Output the [X, Y] coordinate of the center of the cell containing the given text.  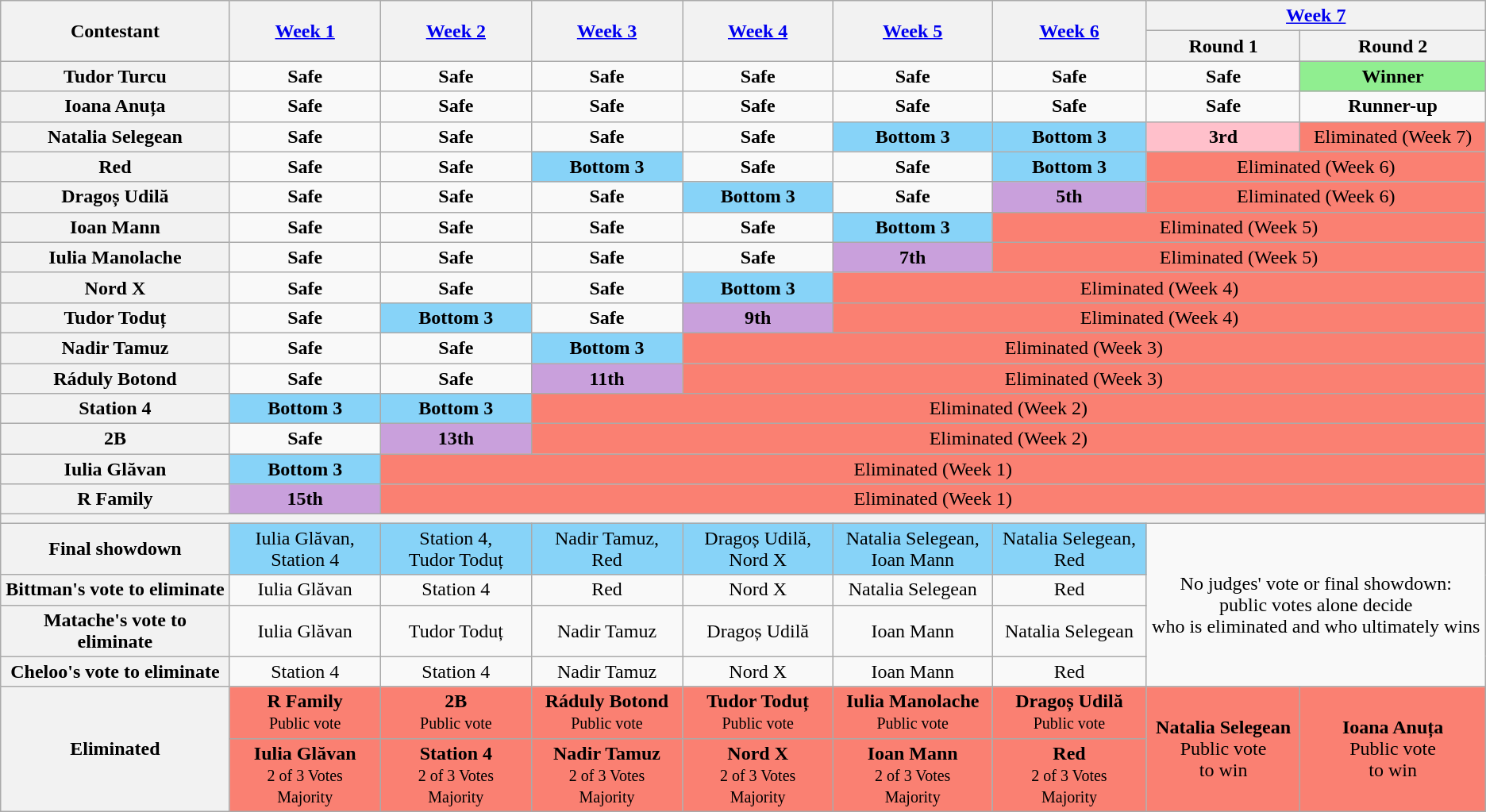
Ioana Anuța [115, 106]
Nadir Tamuz 2 of 3 Votes Majority [606, 775]
Bittman's vote to eliminate [115, 590]
Contestant [115, 31]
Red 2 of 3 Votes Majority [1070, 775]
Winner [1392, 76]
Dragoș UdilăPublic vote [1070, 713]
2B [115, 439]
Natalia Selegean,Ioan Mann [913, 549]
15th [305, 499]
Iulia Manolache [115, 257]
3rd [1223, 137]
Tudor Toduț Public vote [758, 713]
Ráduly Botond Public vote [606, 713]
Natalia Selegean,Red [1070, 549]
Week 3 [606, 31]
Nord X 2 of 3 Votes Majority [758, 775]
11th [606, 379]
9th [758, 317]
Natalia SelegeanPublic vote to win [1223, 749]
No judges' vote or final showdown: public votes alone decide who is eliminated and who ultimately wins [1316, 605]
2B Public vote [456, 713]
Station 4 2 of 3 Votes Majority [456, 775]
13th [456, 439]
R Family Public vote [305, 713]
Week 7 [1316, 16]
7th [913, 257]
Iulia ManolachePublic vote [913, 713]
Nadir Tamuz,Red [606, 549]
Round 2 [1392, 46]
Cheloo's vote to eliminate [115, 672]
R Family [115, 499]
Week 5 [913, 31]
Iulia Glăvan,Station 4 [305, 549]
Ioan Mann 2 of 3 Votes Majority [913, 775]
Ioana AnuțaPublic voteto win [1392, 749]
Iulia Glăvan 2 of 3 Votes Majority [305, 775]
Final showdown [115, 549]
Round 1 [1223, 46]
5th [1070, 197]
Runner-up [1392, 106]
Tudor Turcu [115, 76]
Week 2 [456, 31]
Week 1 [305, 31]
Week 6 [1070, 31]
Station 4,Tudor Toduț [456, 549]
Dragoș Udilă,Nord X [758, 549]
Matache's vote to eliminate [115, 630]
Eliminated [115, 749]
Eliminated (Week 7) [1392, 137]
Week 4 [758, 31]
Ráduly Botond [115, 379]
